Scan for the cell matching the given text and deliver its (X, Y) coordinate at center. 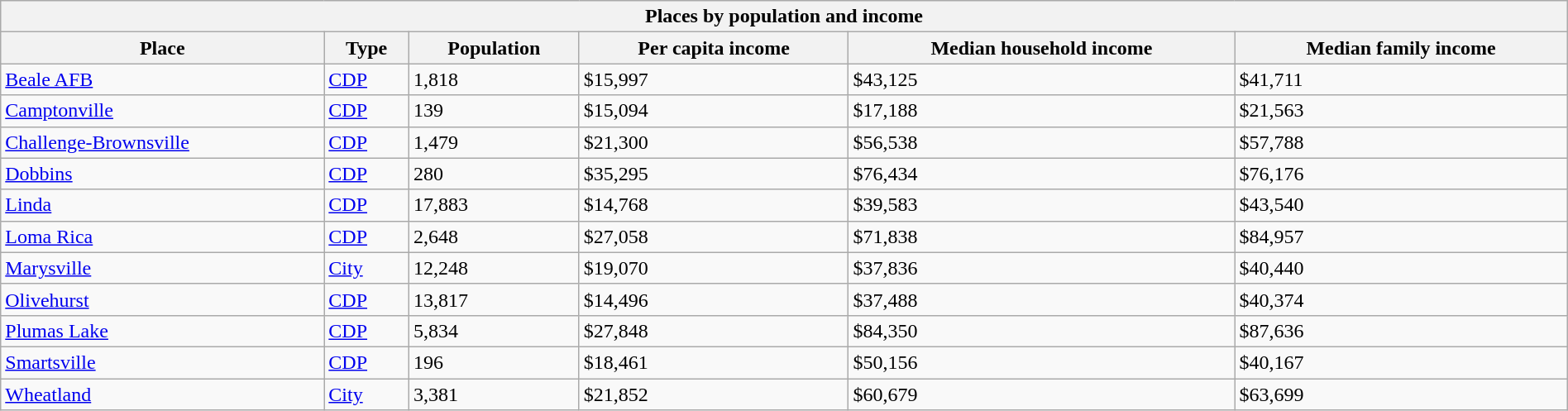
$35,295 (714, 174)
Median household income (1042, 48)
Type (367, 48)
Per capita income (714, 48)
Population (494, 48)
Dobbins (162, 174)
$27,848 (714, 331)
$15,997 (714, 79)
$76,176 (1401, 174)
$14,768 (714, 205)
Place (162, 48)
$84,350 (1042, 331)
$39,583 (1042, 205)
$40,374 (1401, 299)
$84,957 (1401, 237)
$57,788 (1401, 142)
$50,156 (1042, 362)
280 (494, 174)
139 (494, 111)
Plumas Lake (162, 331)
Loma Rica (162, 237)
$21,852 (714, 394)
3,381 (494, 394)
Camptonville (162, 111)
1,818 (494, 79)
17,883 (494, 205)
196 (494, 362)
Median family income (1401, 48)
$87,636 (1401, 331)
$27,058 (714, 237)
$21,300 (714, 142)
$37,488 (1042, 299)
Smartsville (162, 362)
$14,496 (714, 299)
Linda (162, 205)
Marysville (162, 268)
Challenge-Brownsville (162, 142)
$17,188 (1042, 111)
$40,167 (1401, 362)
Olivehurst (162, 299)
$41,711 (1401, 79)
$40,440 (1401, 268)
$76,434 (1042, 174)
$15,094 (714, 111)
$21,563 (1401, 111)
13,817 (494, 299)
$19,070 (714, 268)
Wheatland (162, 394)
1,479 (494, 142)
$43,540 (1401, 205)
$18,461 (714, 362)
$43,125 (1042, 79)
$56,538 (1042, 142)
$63,699 (1401, 394)
Beale AFB (162, 79)
$71,838 (1042, 237)
Places by population and income (784, 17)
$60,679 (1042, 394)
5,834 (494, 331)
$37,836 (1042, 268)
12,248 (494, 268)
2,648 (494, 237)
